Locate the cell with the specified text and output its [x, y] center coordinate. 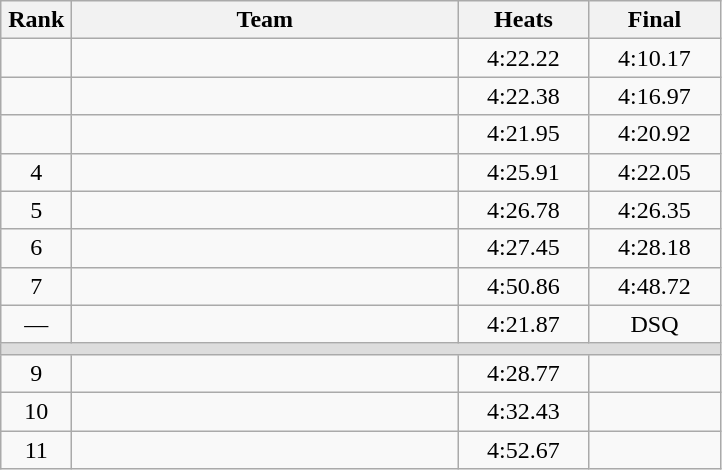
4:28.77 [524, 373]
4:26.35 [654, 210]
4:52.67 [524, 449]
6 [36, 248]
4:27.45 [524, 248]
DSQ [654, 324]
4:32.43 [524, 411]
11 [36, 449]
4:22.05 [654, 172]
Final [654, 20]
4:10.17 [654, 58]
5 [36, 210]
4:21.87 [524, 324]
4:26.78 [524, 210]
Team [265, 20]
4:28.18 [654, 248]
4:25.91 [524, 172]
4:16.97 [654, 96]
10 [36, 411]
4:50.86 [524, 286]
Rank [36, 20]
4:22.22 [524, 58]
4:20.92 [654, 134]
9 [36, 373]
4:22.38 [524, 96]
4:48.72 [654, 286]
4 [36, 172]
— [36, 324]
Heats [524, 20]
4:21.95 [524, 134]
7 [36, 286]
